From the cell containing the given text, extract its center point as (X, Y) coordinate. 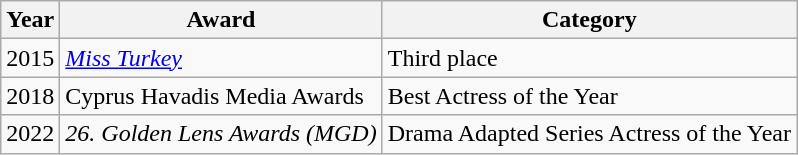
26. Golden Lens Awards (MGD) (221, 134)
2022 (30, 134)
Drama Adapted Series Actress of the Year (589, 134)
Year (30, 20)
2015 (30, 58)
Cyprus Havadis Media Awards (221, 96)
Miss Turkey (221, 58)
Best Actress of the Year (589, 96)
Third place (589, 58)
Award (221, 20)
Category (589, 20)
2018 (30, 96)
